From the cell containing the given text, extract its center point as (X, Y) coordinate. 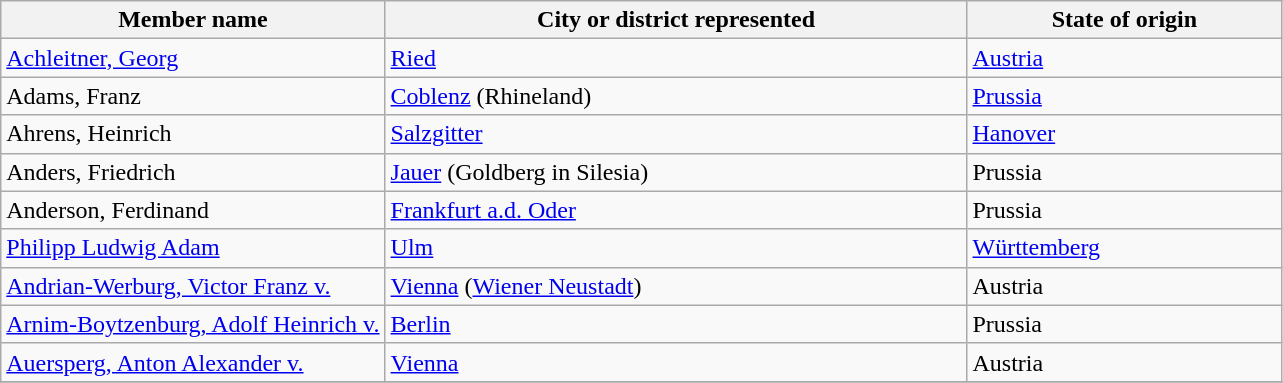
Arnim-Boytzenburg, Adolf Heinrich v. (193, 324)
Vienna (Wiener Neustadt) (676, 286)
Frankfurt a.d. Oder (676, 210)
City or district represented (676, 20)
Hanover (1124, 134)
Ulm (676, 248)
Anderson, Ferdinand (193, 210)
Ried (676, 58)
Adams, Franz (193, 96)
Ahrens, Heinrich (193, 134)
Berlin (676, 324)
Member name (193, 20)
Württemberg (1124, 248)
State of origin (1124, 20)
Salzgitter (676, 134)
Coblenz (Rhineland) (676, 96)
Jauer (Goldberg in Silesia) (676, 172)
Philipp Ludwig Adam (193, 248)
Vienna (676, 362)
Anders, Friedrich (193, 172)
Auersperg, Anton Alexander v. (193, 362)
Andrian-Werburg, Victor Franz v. (193, 286)
Achleitner, Georg (193, 58)
